Extract the (X, Y) coordinate from the center of the cell holding the provided text.  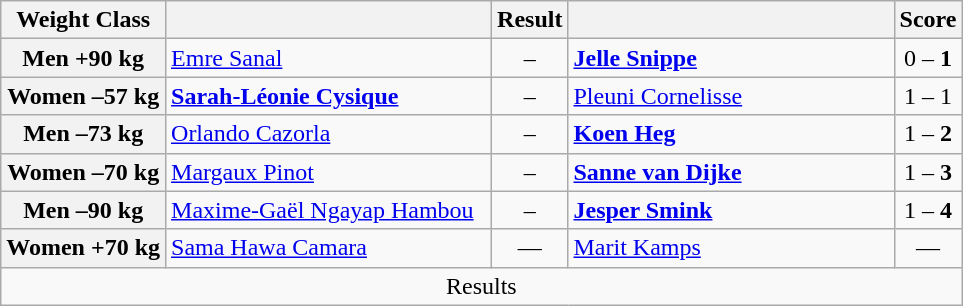
Jesper Smink (731, 210)
Orlando Cazorla (329, 134)
Weight Class (84, 20)
Result (530, 20)
1 – 3 (928, 172)
Koen Heg (731, 134)
Men –90 kg (84, 210)
Women +70 kg (84, 248)
1 – 2 (928, 134)
Score (928, 20)
0 – 1 (928, 58)
Results (482, 286)
Sama Hawa Camara (329, 248)
Women –70 kg (84, 172)
Sarah-Léonie Cysique (329, 96)
Women –57 kg (84, 96)
Maxime-Gaël Ngayap Hambou (329, 210)
Sanne van Dijke (731, 172)
1 – 1 (928, 96)
Pleuni Cornelisse (731, 96)
Men –73 kg (84, 134)
Marit Kamps (731, 248)
1 – 4 (928, 210)
Emre Sanal (329, 58)
Jelle Snippe (731, 58)
Margaux Pinot (329, 172)
Men +90 kg (84, 58)
